From the cell containing the given text, extract its center point as [x, y] coordinate. 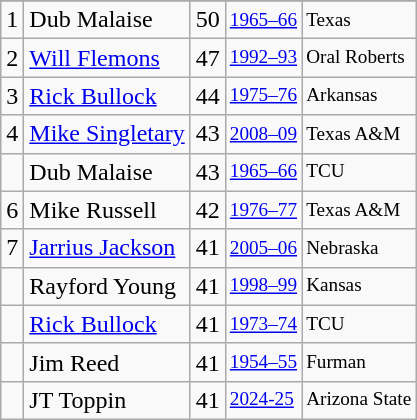
47 [208, 58]
3 [12, 96]
Nebraska [359, 248]
Kansas [359, 286]
1954–55 [263, 362]
Jarrius Jackson [107, 248]
6 [12, 210]
2005–06 [263, 248]
4 [12, 134]
JT Toppin [107, 400]
7 [12, 248]
Furman [359, 362]
Arizona State [359, 400]
Mike Russell [107, 210]
1975–76 [263, 96]
Arkansas [359, 96]
44 [208, 96]
Texas [359, 20]
1992–93 [263, 58]
2 [12, 58]
2024-25 [263, 400]
Rayford Young [107, 286]
1998–99 [263, 286]
1 [12, 20]
1976–77 [263, 210]
50 [208, 20]
2008–09 [263, 134]
Will Flemons [107, 58]
Oral Roberts [359, 58]
42 [208, 210]
1973–74 [263, 324]
Jim Reed [107, 362]
Mike Singletary [107, 134]
